Identify which cell holds the provided text, then report its [X, Y] central coordinate. 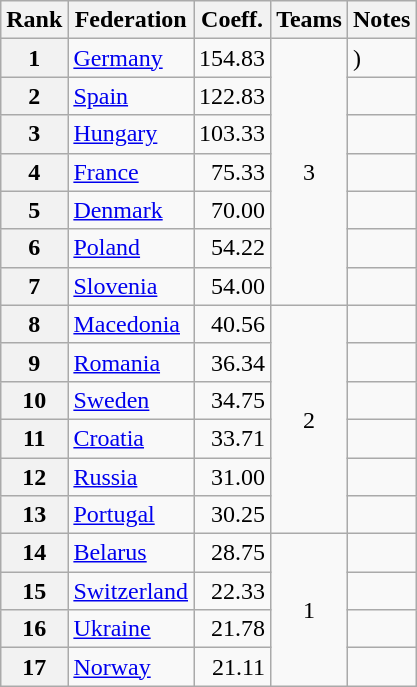
21.11 [232, 667]
Hungary [131, 134]
Federation [131, 20]
Portugal [131, 515]
8 [34, 324]
France [131, 172]
12 [34, 477]
122.83 [232, 96]
36.34 [232, 362]
Germany [131, 58]
Rank [34, 20]
13 [34, 515]
75.33 [232, 172]
154.83 [232, 58]
Sweden [131, 400]
7 [34, 286]
Romania [131, 362]
Denmark [131, 210]
Belarus [131, 553]
11 [34, 438]
Notes [381, 20]
40.56 [232, 324]
28.75 [232, 553]
4 [34, 172]
70.00 [232, 210]
Slovenia [131, 286]
22.33 [232, 591]
) [381, 58]
54.22 [232, 248]
31.00 [232, 477]
Norway [131, 667]
9 [34, 362]
21.78 [232, 629]
30.25 [232, 515]
10 [34, 400]
Ukraine [131, 629]
16 [34, 629]
33.71 [232, 438]
54.00 [232, 286]
Poland [131, 248]
5 [34, 210]
Coeff. [232, 20]
Macedonia [131, 324]
Spain [131, 96]
6 [34, 248]
17 [34, 667]
Switzerland [131, 591]
Teams [310, 20]
15 [34, 591]
14 [34, 553]
Croatia [131, 438]
Russia [131, 477]
34.75 [232, 400]
103.33 [232, 134]
